Determine the [X, Y] coordinate at the center of the cell enclosing the given text.  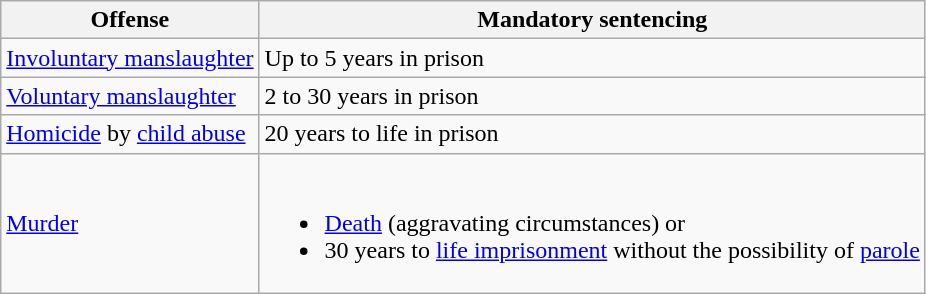
Up to 5 years in prison [592, 58]
2 to 30 years in prison [592, 96]
Homicide by child abuse [130, 134]
Murder [130, 223]
20 years to life in prison [592, 134]
Death (aggravating circumstances) or30 years to life imprisonment without the possibility of parole [592, 223]
Involuntary manslaughter [130, 58]
Voluntary manslaughter [130, 96]
Offense [130, 20]
Mandatory sentencing [592, 20]
